Output the (x, y) coordinate of the center of the cell containing the given text.  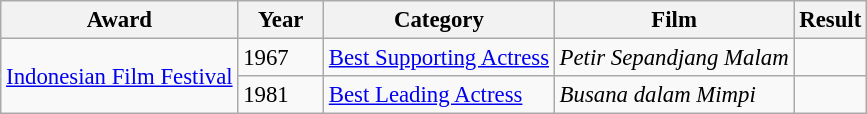
Award (120, 20)
Best Leading Actress (438, 95)
Busana dalam Mimpi (674, 95)
Best Supporting Actress (438, 58)
Petir Sepandjang Malam (674, 58)
1981 (281, 95)
Year (281, 20)
Film (674, 20)
Indonesian Film Festival (120, 76)
Category (438, 20)
Result (830, 20)
1967 (281, 58)
